Identify which cell holds the provided text, then report its (x, y) central coordinate. 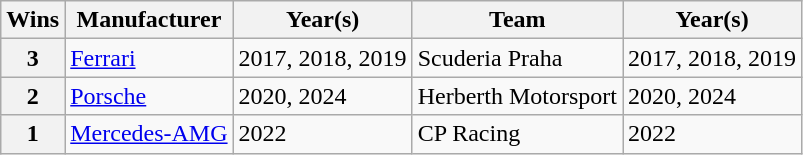
3 (33, 58)
Porsche (149, 96)
Team (517, 20)
CP Racing (517, 134)
Mercedes-AMG (149, 134)
2 (33, 96)
Herberth Motorsport (517, 96)
Wins (33, 20)
1 (33, 134)
Scuderia Praha (517, 58)
Manufacturer (149, 20)
Ferrari (149, 58)
